Pinpoint the cell where the given text exists, returning its [X, Y] midpoint coordinate. 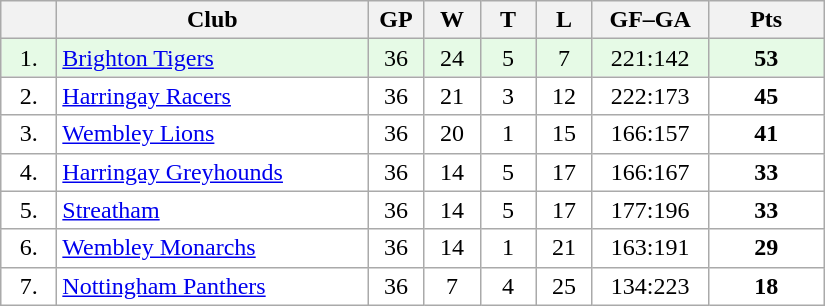
L [564, 20]
Pts [766, 20]
29 [766, 248]
163:191 [650, 248]
Wembley Lions [212, 134]
3 [508, 96]
12 [564, 96]
222:173 [650, 96]
134:223 [650, 286]
W [452, 20]
Wembley Monarchs [212, 248]
6. [29, 248]
Harringay Greyhounds [212, 172]
T [508, 20]
7. [29, 286]
25 [564, 286]
2. [29, 96]
24 [452, 58]
Nottingham Panthers [212, 286]
5. [29, 210]
4. [29, 172]
221:142 [650, 58]
166:167 [650, 172]
41 [766, 134]
Brighton Tigers [212, 58]
1. [29, 58]
GF–GA [650, 20]
18 [766, 286]
Streatham [212, 210]
53 [766, 58]
Harringay Racers [212, 96]
177:196 [650, 210]
15 [564, 134]
3. [29, 134]
45 [766, 96]
20 [452, 134]
166:157 [650, 134]
GP [396, 20]
Club [212, 20]
4 [508, 286]
